Extract the (x, y) coordinate from the center of the cell holding the provided text.  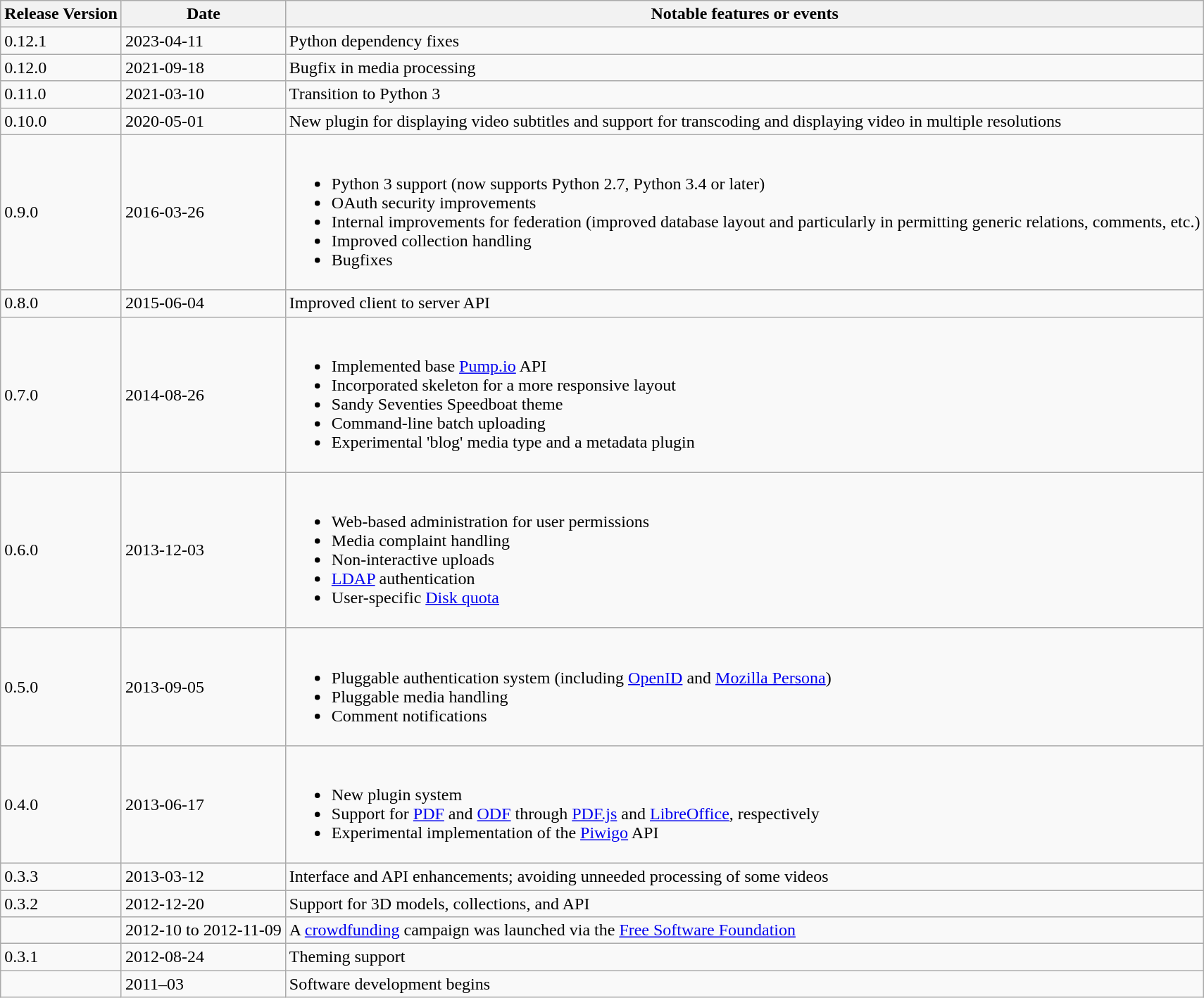
Web-based administration for user permissionsMedia complaint handlingNon-interactive uploadsLDAP authenticationUser-specific Disk quota (745, 550)
2013-03-12 (203, 876)
Software development begins (745, 984)
2012-12-20 (203, 903)
2013-12-03 (203, 550)
2021-03-10 (203, 94)
2023-04-11 (203, 41)
0.3.2 (61, 903)
0.3.1 (61, 957)
Bugfix in media processing (745, 68)
Support for 3D models, collections, and API (745, 903)
0.12.0 (61, 68)
2012-08-24 (203, 957)
Notable features or events (745, 14)
Date (203, 14)
Improved client to server API (745, 303)
2011–03 (203, 984)
0.8.0 (61, 303)
0.5.0 (61, 687)
0.9.0 (61, 213)
2020-05-01 (203, 121)
2013-09-05 (203, 687)
Transition to Python 3 (745, 94)
2015-06-04 (203, 303)
New plugin systemSupport for PDF and ODF through PDF.js and LibreOffice, respectivelyExperimental implementation of the Piwigo API (745, 804)
Python dependency fixes (745, 41)
2012-10 to 2012-11-09 (203, 930)
0.7.0 (61, 394)
Release Version (61, 14)
Pluggable authentication system (including OpenID and Mozilla Persona)Pluggable media handlingComment notifications (745, 687)
0.12.1 (61, 41)
2016-03-26 (203, 213)
0.11.0 (61, 94)
0.10.0 (61, 121)
A crowdfunding campaign was launched via the Free Software Foundation (745, 930)
Interface and API enhancements; avoiding unneeded processing of some videos (745, 876)
New plugin for displaying video subtitles and support for transcoding and displaying video in multiple resolutions (745, 121)
0.4.0 (61, 804)
Theming support (745, 957)
2013-06-17 (203, 804)
2014-08-26 (203, 394)
0.3.3 (61, 876)
2021-09-18 (203, 68)
0.6.0 (61, 550)
